Scan for the cell matching the given text and deliver its (X, Y) coordinate at center. 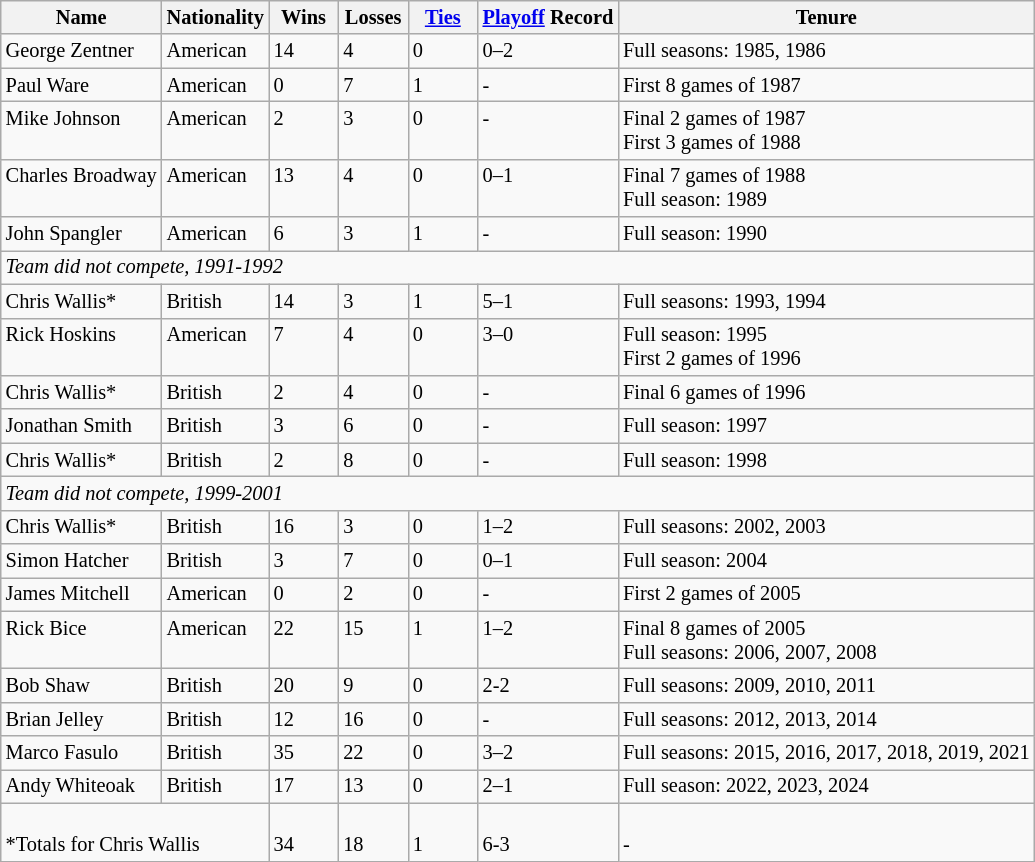
Jonathan Smith (82, 426)
15 (373, 640)
Full seasons: 2015, 2016, 2017, 2018, 2019, 2021 (826, 753)
Charles Broadway (82, 188)
John Spangler (82, 234)
Full season: 2004 (826, 561)
Ties (443, 17)
Team did not compete, 1999-2001 (518, 493)
Tenure (826, 17)
12 (304, 719)
20 (304, 685)
Bob Shaw (82, 685)
Full seasons: 1993, 1994 (826, 301)
Full season: 1997 (826, 426)
3–0 (548, 347)
First 2 games of 2005 (826, 594)
17 (304, 786)
*Totals for Chris Wallis (135, 832)
Losses (373, 17)
Team did not compete, 1991-1992 (518, 267)
2–1 (548, 786)
First 8 games of 1987 (826, 85)
Mike Johnson (82, 130)
18 (373, 832)
Final 8 games of 2005Full seasons: 2006, 2007, 2008 (826, 640)
34 (304, 832)
Full seasons: 2012, 2013, 2014 (826, 719)
35 (304, 753)
Final 6 games of 1996 (826, 392)
Rick Hoskins (82, 347)
James Mitchell (82, 594)
3–2 (548, 753)
Rick Bice (82, 640)
Full seasons: 2002, 2003 (826, 527)
Final 2 games of 1987First 3 games of 1988 (826, 130)
Full season: 2022, 2023, 2024 (826, 786)
Marco Fasulo (82, 753)
Full season: 1998 (826, 460)
Full seasons: 2009, 2010, 2011 (826, 685)
Brian Jelley (82, 719)
9 (373, 685)
Final 7 games of 1988Full season: 1989 (826, 188)
6-3 (548, 832)
Full season: 1995First 2 games of 1996 (826, 347)
2-2 (548, 685)
Full season: 1990 (826, 234)
Simon Hatcher (82, 561)
George Zentner (82, 51)
0–2 (548, 51)
Wins (304, 17)
Playoff Record (548, 17)
Paul Ware (82, 85)
Full seasons: 1985, 1986 (826, 51)
Nationality (216, 17)
Andy Whiteoak (82, 786)
5–1 (548, 301)
Name (82, 17)
8 (373, 460)
